Provide the [x, y] coordinate of the cell's center where the given text is located.  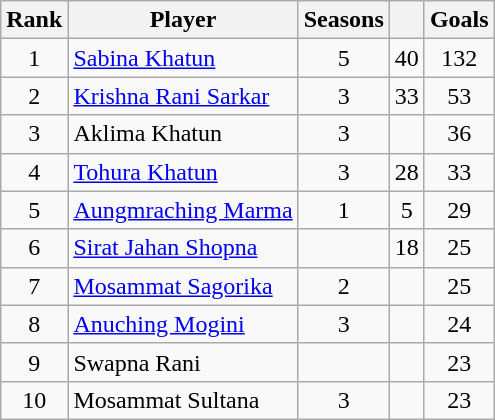
18 [406, 248]
Sirat Jahan Shopna [183, 248]
10 [34, 400]
Seasons [344, 20]
29 [459, 210]
Swapna Rani [183, 362]
9 [34, 362]
Tohura Khatun [183, 172]
28 [406, 172]
Krishna Rani Sarkar [183, 96]
Mosammat Sultana [183, 400]
Anuching Mogini [183, 324]
7 [34, 286]
8 [34, 324]
6 [34, 248]
Goals [459, 20]
4 [34, 172]
Player [183, 20]
Aklima Khatun [183, 134]
36 [459, 134]
Mosammat Sagorika [183, 286]
53 [459, 96]
Sabina Khatun [183, 58]
40 [406, 58]
Aungmraching Marma [183, 210]
24 [459, 324]
132 [459, 58]
Rank [34, 20]
